Identify which cell holds the provided text, then report its (X, Y) central coordinate. 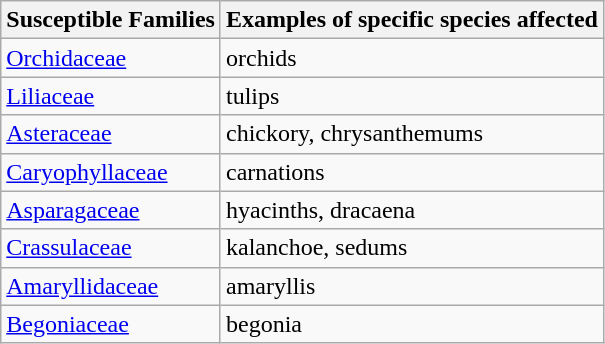
Caryophyllaceae (111, 172)
orchids (412, 58)
carnations (412, 172)
hyacinths, dracaena (412, 210)
Liliaceae (111, 96)
tulips (412, 96)
Asteraceae (111, 134)
Examples of specific species affected (412, 20)
kalanchoe, sedums (412, 248)
amaryllis (412, 286)
Amaryllidaceae (111, 286)
Begoniaceae (111, 324)
Asparagaceae (111, 210)
begonia (412, 324)
Orchidaceae (111, 58)
chickory, chrysanthemums (412, 134)
Susceptible Families (111, 20)
Crassulaceae (111, 248)
